Identify which cell holds the provided text, then report its (X, Y) central coordinate. 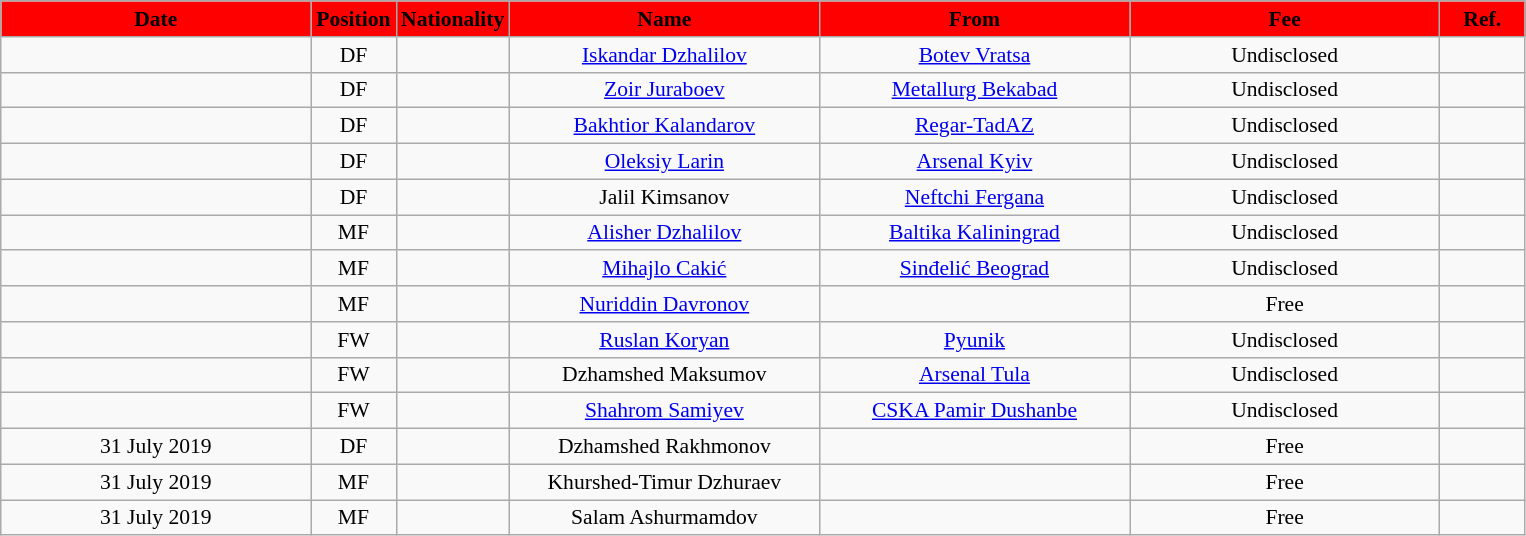
Metallurg Bekabad (974, 90)
Fee (1285, 19)
Dzhamshed Rakhmonov (664, 447)
Name (664, 19)
Botev Vratsa (974, 55)
Jalil Kimsanov (664, 197)
Ref. (1482, 19)
CSKA Pamir Dushanbe (974, 411)
Nationality (452, 19)
Zoir Juraboev (664, 90)
Salam Ashurmamdov (664, 518)
Mihajlo Cakić (664, 269)
Arsenal Tula (974, 375)
Date (156, 19)
Oleksiy Larin (664, 162)
Iskandar Dzhalilov (664, 55)
Arsenal Kyiv (974, 162)
Pyunik (974, 340)
Position (354, 19)
Sinđelić Beograd (974, 269)
Khurshed-Timur Dzhuraev (664, 482)
Shahrom Samiyev (664, 411)
Nuriddin Davronov (664, 304)
Neftchi Fergana (974, 197)
Baltika Kaliningrad (974, 233)
Bakhtior Kalandarov (664, 126)
From (974, 19)
Alisher Dzhalilov (664, 233)
Dzhamshed Maksumov (664, 375)
Regar-TadAZ (974, 126)
Ruslan Koryan (664, 340)
